Extract the (X, Y) coordinate from the center of the cell holding the provided text.  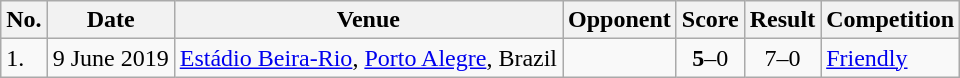
5–0 (710, 58)
Date (110, 20)
Estádio Beira-Rio, Porto Alegre, Brazil (368, 58)
Friendly (890, 58)
No. (24, 20)
7–0 (782, 58)
9 June 2019 (110, 58)
Score (710, 20)
1. (24, 58)
Competition (890, 20)
Opponent (620, 20)
Venue (368, 20)
Result (782, 20)
